From the cell containing the given text, extract its center point as (x, y) coordinate. 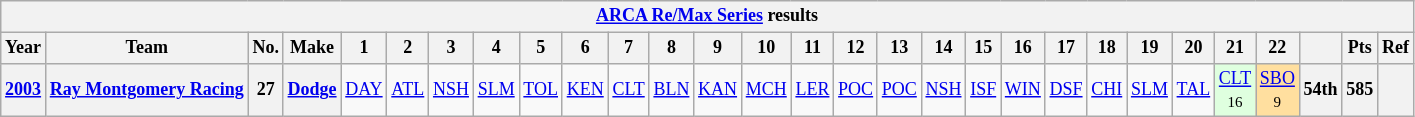
MCH (766, 90)
Dodge (312, 90)
8 (672, 48)
11 (812, 48)
18 (1107, 48)
5 (540, 48)
4 (496, 48)
19 (1150, 48)
CHI (1107, 90)
LER (812, 90)
10 (766, 48)
KEN (585, 90)
20 (1193, 48)
ISF (984, 90)
TOL (540, 90)
Year (24, 48)
2 (408, 48)
SBO 9 (1278, 90)
585 (1360, 90)
14 (944, 48)
TAL (1193, 90)
KAN (718, 90)
54th (1320, 90)
17 (1066, 48)
ARCA Re/Max Series results (707, 16)
Ray Montgomery Racing (146, 90)
15 (984, 48)
DSF (1066, 90)
2003 (24, 90)
CLT (628, 90)
Make (312, 48)
27 (266, 90)
No. (266, 48)
Team (146, 48)
12 (856, 48)
1 (364, 48)
21 (1236, 48)
6 (585, 48)
3 (452, 48)
13 (899, 48)
Ref (1396, 48)
Pts (1360, 48)
CLT 16 (1236, 90)
9 (718, 48)
7 (628, 48)
DAY (364, 90)
ATL (408, 90)
WIN (1024, 90)
22 (1278, 48)
16 (1024, 48)
BLN (672, 90)
